Capture the cell that displays the provided text and extract its (X, Y) central coordinate. 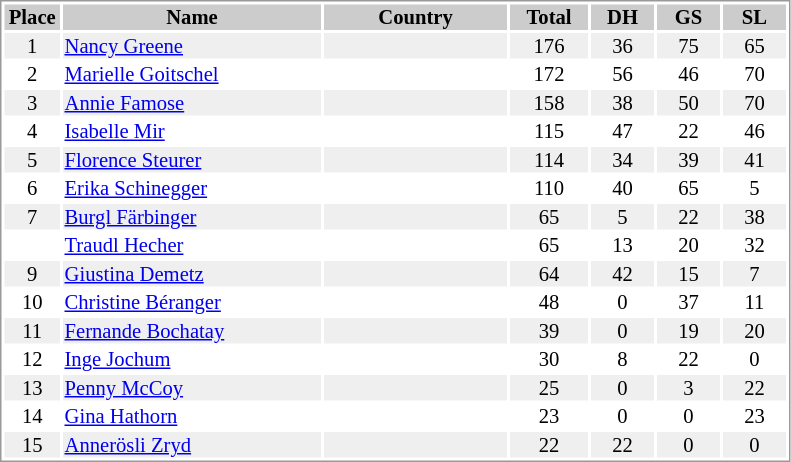
8 (622, 359)
10 (32, 303)
Giustina Demetz (192, 274)
30 (549, 359)
Erika Schinegger (192, 189)
19 (688, 331)
158 (549, 103)
DH (622, 17)
110 (549, 189)
115 (549, 131)
Inge Jochum (192, 359)
48 (549, 303)
42 (622, 274)
176 (549, 46)
Country (416, 17)
GS (688, 17)
Traudl Hecher (192, 245)
40 (622, 189)
Gina Hathorn (192, 417)
1 (32, 46)
Florence Steurer (192, 160)
64 (549, 274)
32 (754, 245)
9 (32, 274)
56 (622, 75)
75 (688, 46)
Fernande Bochatay (192, 331)
172 (549, 75)
Christine Béranger (192, 303)
Isabelle Mir (192, 131)
12 (32, 359)
4 (32, 131)
Marielle Goitschel (192, 75)
34 (622, 160)
Penny McCoy (192, 388)
SL (754, 17)
Name (192, 17)
Burgl Färbinger (192, 217)
36 (622, 46)
Annie Famose (192, 103)
41 (754, 160)
Nancy Greene (192, 46)
37 (688, 303)
Place (32, 17)
6 (32, 189)
Total (549, 17)
Annerösli Zryd (192, 445)
25 (549, 388)
50 (688, 103)
47 (622, 131)
2 (32, 75)
14 (32, 417)
114 (549, 160)
